Search for the cell housing the specified text and yield its (X, Y) center coordinate. 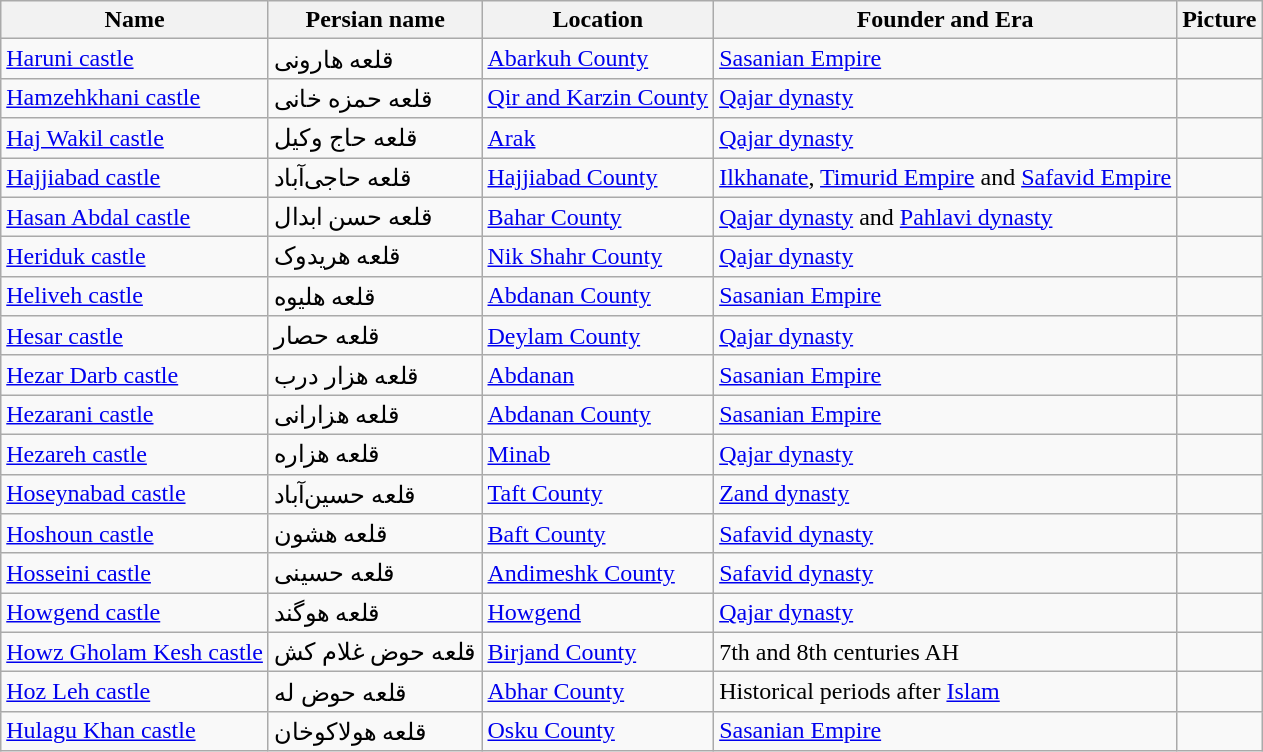
قلعه هزار درب (375, 375)
Qajar dynasty and Pahlavi dynasty (946, 217)
Hezarani castle (135, 415)
Deylam County (598, 336)
قلعه حوض غلام کش (375, 652)
قلعه حصار (375, 336)
Historical periods after Islam (946, 692)
Hosseini castle (135, 573)
قلعه حاجی‌آباد (375, 178)
Andimeshk County (598, 573)
Founder and Era (946, 20)
قلعه هارونی (375, 59)
Hajjiabad castle (135, 178)
Qir and Karzin County (598, 98)
7th and 8th centuries AH (946, 652)
قلعه حوض له (375, 692)
قلعه حسن ابدال (375, 217)
Bahar County (598, 217)
Abhar County (598, 692)
قلعه هلیوه (375, 296)
قلعه هزارانی (375, 415)
Haruni castle (135, 59)
Howz Gholam Kesh castle (135, 652)
Abdanan (598, 375)
Nik Shahr County (598, 257)
Name (135, 20)
Howgend (598, 613)
قلعه هشون (375, 534)
Hoshoun castle (135, 534)
Taft County (598, 494)
Arak (598, 138)
قلعه هولاکوخان (375, 731)
Persian name (375, 20)
قلعه هزاره (375, 454)
Hoseynabad castle (135, 494)
Ilkhanate, Timurid Empire and Safavid Empire (946, 178)
Hezareh castle (135, 454)
Osku County (598, 731)
Howgend castle (135, 613)
Zand dynasty (946, 494)
Hulagu Khan castle (135, 731)
قلعه حسین‌آباد (375, 494)
Minab (598, 454)
Birjand County (598, 652)
قلعه هریدوک (375, 257)
Hasan Abdal castle (135, 217)
Location (598, 20)
Heliveh castle (135, 296)
قلعه حسینی (375, 573)
قلعه حمزه خانی (375, 98)
قلعه حاج وکیل (375, 138)
Hamzehkhani castle (135, 98)
قلعه هوگند (375, 613)
Hezar Darb castle (135, 375)
Hoz Leh castle (135, 692)
Haj Wakil castle (135, 138)
Abarkuh County (598, 59)
Hesar castle (135, 336)
Picture (1220, 20)
Baft County (598, 534)
Hajjiabad County (598, 178)
Heriduk castle (135, 257)
